Locate the cell with the specified text and output its [X, Y] center coordinate. 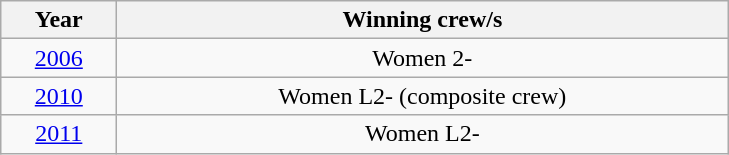
Women L2- (composite crew) [422, 96]
Women 2- [422, 58]
2006 [59, 58]
Winning crew/s [422, 20]
Women L2- [422, 134]
2011 [59, 134]
2010 [59, 96]
Year [59, 20]
